Scan for the cell matching the given text and deliver its (X, Y) coordinate at center. 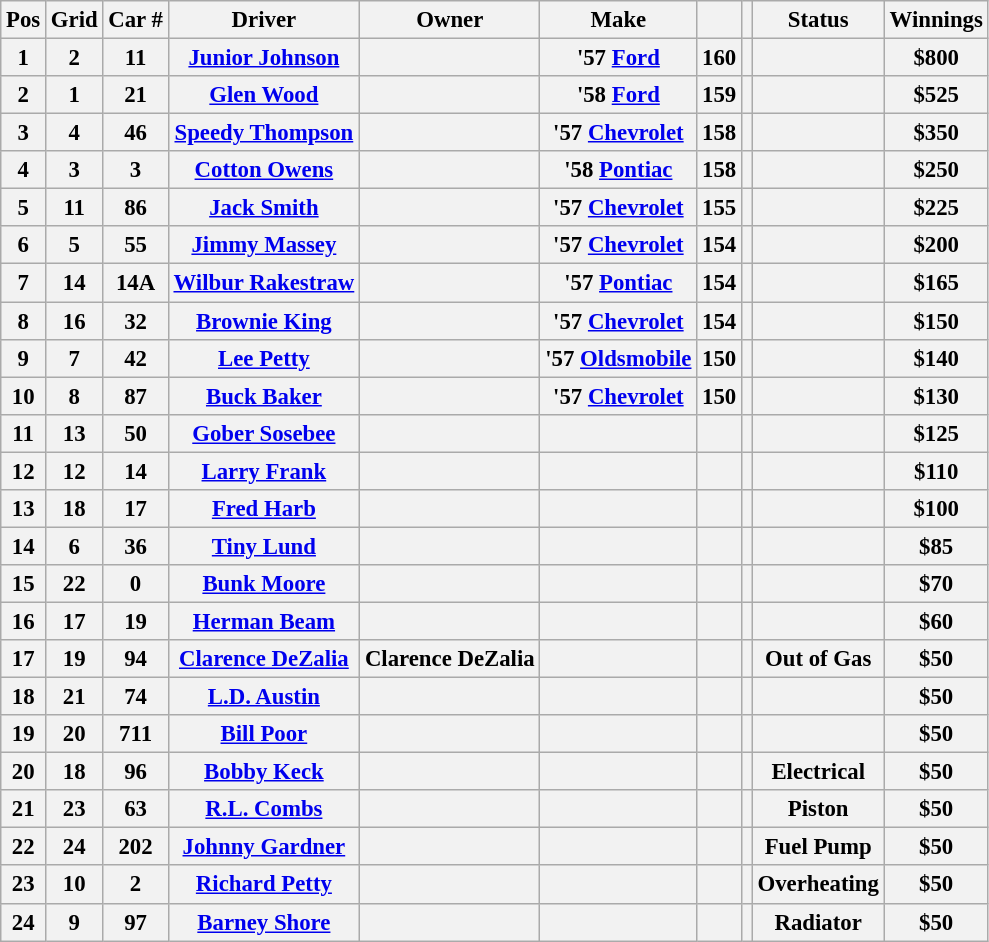
Radiator (818, 922)
Status (818, 20)
42 (136, 358)
Pos (24, 20)
74 (136, 697)
R.L. Combs (264, 809)
202 (136, 847)
Lee Petty (264, 358)
Bunk Moore (264, 584)
Overheating (818, 885)
32 (136, 321)
$70 (936, 584)
$140 (936, 358)
Glen Wood (264, 95)
$110 (936, 471)
Buck Baker (264, 396)
0 (136, 584)
Out of Gas (818, 659)
96 (136, 772)
Herman Beam (264, 621)
46 (136, 133)
Fuel Pump (818, 847)
$85 (936, 546)
Piston (818, 809)
'57 Oldsmobile (618, 358)
L.D. Austin (264, 697)
160 (720, 58)
86 (136, 208)
Driver (264, 20)
'57 Ford (618, 58)
Tiny Lund (264, 546)
Cotton Owens (264, 170)
Electrical (818, 772)
Winnings (936, 20)
55 (136, 245)
$800 (936, 58)
Speedy Thompson (264, 133)
$150 (936, 321)
14A (136, 283)
159 (720, 95)
$350 (936, 133)
15 (24, 584)
94 (136, 659)
$130 (936, 396)
$165 (936, 283)
63 (136, 809)
$200 (936, 245)
Bill Poor (264, 734)
$250 (936, 170)
$60 (936, 621)
Grid (74, 20)
Wilbur Rakestraw (264, 283)
'58 Pontiac (618, 170)
Brownie King (264, 321)
'58 Ford (618, 95)
Car # (136, 20)
'57 Pontiac (618, 283)
87 (136, 396)
97 (136, 922)
Jack Smith (264, 208)
Fred Harb (264, 509)
Jimmy Massey (264, 245)
Barney Shore (264, 922)
50 (136, 433)
Johnny Gardner (264, 847)
Gober Sosebee (264, 433)
$525 (936, 95)
Bobby Keck (264, 772)
Richard Petty (264, 885)
36 (136, 546)
$100 (936, 509)
Owner (450, 20)
Junior Johnson (264, 58)
$225 (936, 208)
Larry Frank (264, 471)
155 (720, 208)
$125 (936, 433)
711 (136, 734)
Make (618, 20)
